Search for the cell housing the specified text and yield its [x, y] center coordinate. 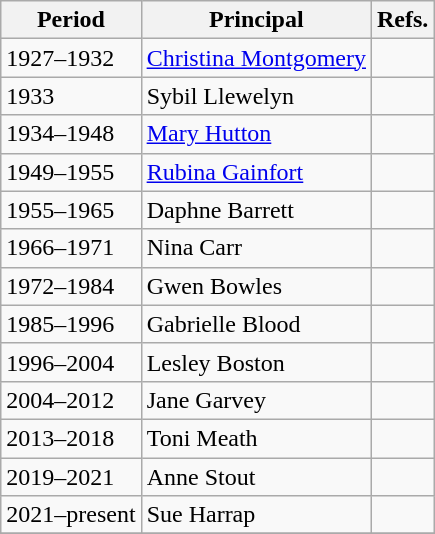
1949–1955 [71, 172]
Toni Meath [256, 438]
Daphne Barrett [256, 210]
Nina Carr [256, 248]
1955–1965 [71, 210]
Christina Montgomery [256, 58]
2021–present [71, 515]
Principal [256, 20]
2019–2021 [71, 477]
Rubina Gainfort [256, 172]
1972–1984 [71, 286]
2004–2012 [71, 400]
Jane Garvey [256, 400]
Period [71, 20]
1996–2004 [71, 362]
1933 [71, 96]
Sue Harrap [256, 515]
Sybil Llewelyn [256, 96]
1927–1932 [71, 58]
1985–1996 [71, 324]
Lesley Boston [256, 362]
Gwen Bowles [256, 286]
Gabrielle Blood [256, 324]
1966–1971 [71, 248]
Anne Stout [256, 477]
2013–2018 [71, 438]
Refs. [403, 20]
1934–1948 [71, 134]
Mary Hutton [256, 134]
